Detect which cell encompasses the target text, then output its (x, y) center coordinate. 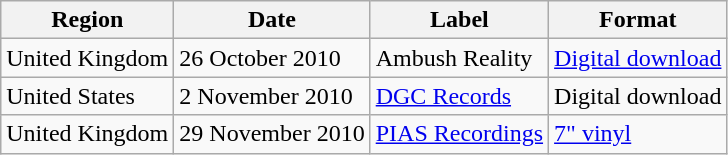
7" vinyl (638, 134)
Label (459, 20)
PIAS Recordings (459, 134)
Ambush Reality (459, 58)
Format (638, 20)
2 November 2010 (272, 96)
DGC Records (459, 96)
Region (88, 20)
29 November 2010 (272, 134)
United States (88, 96)
26 October 2010 (272, 58)
Date (272, 20)
